Identify which cell holds the provided text, then report its (x, y) central coordinate. 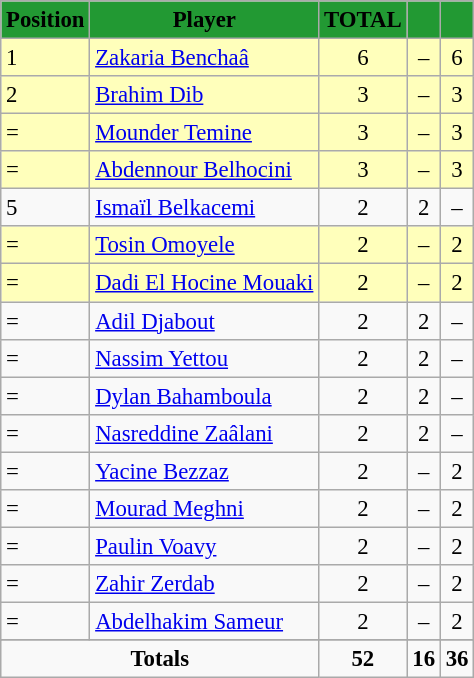
Mourad Meghni (204, 509)
TOTAL (363, 20)
Brahim Dib (204, 95)
Abdennour Belhocini (204, 170)
Position (46, 20)
Paulin Voavy (204, 546)
Ismaïl Belkacemi (204, 208)
Totals (160, 659)
Player (204, 20)
Zakaria Benchaâ (204, 58)
Zahir Zerdab (204, 584)
Nassim Yettou (204, 358)
Tosin Omoyele (204, 245)
Dylan Bahamboula (204, 396)
5 (46, 208)
16 (424, 659)
Mounder Temine (204, 133)
Abdelhakim Sameur (204, 621)
Yacine Bezzaz (204, 471)
Dadi El Hocine Mouaki (204, 283)
52 (363, 659)
Nasreddine Zaâlani (204, 433)
1 (46, 58)
36 (456, 659)
Adil Djabout (204, 321)
